Return (x, y) of the center of cell containing provided text 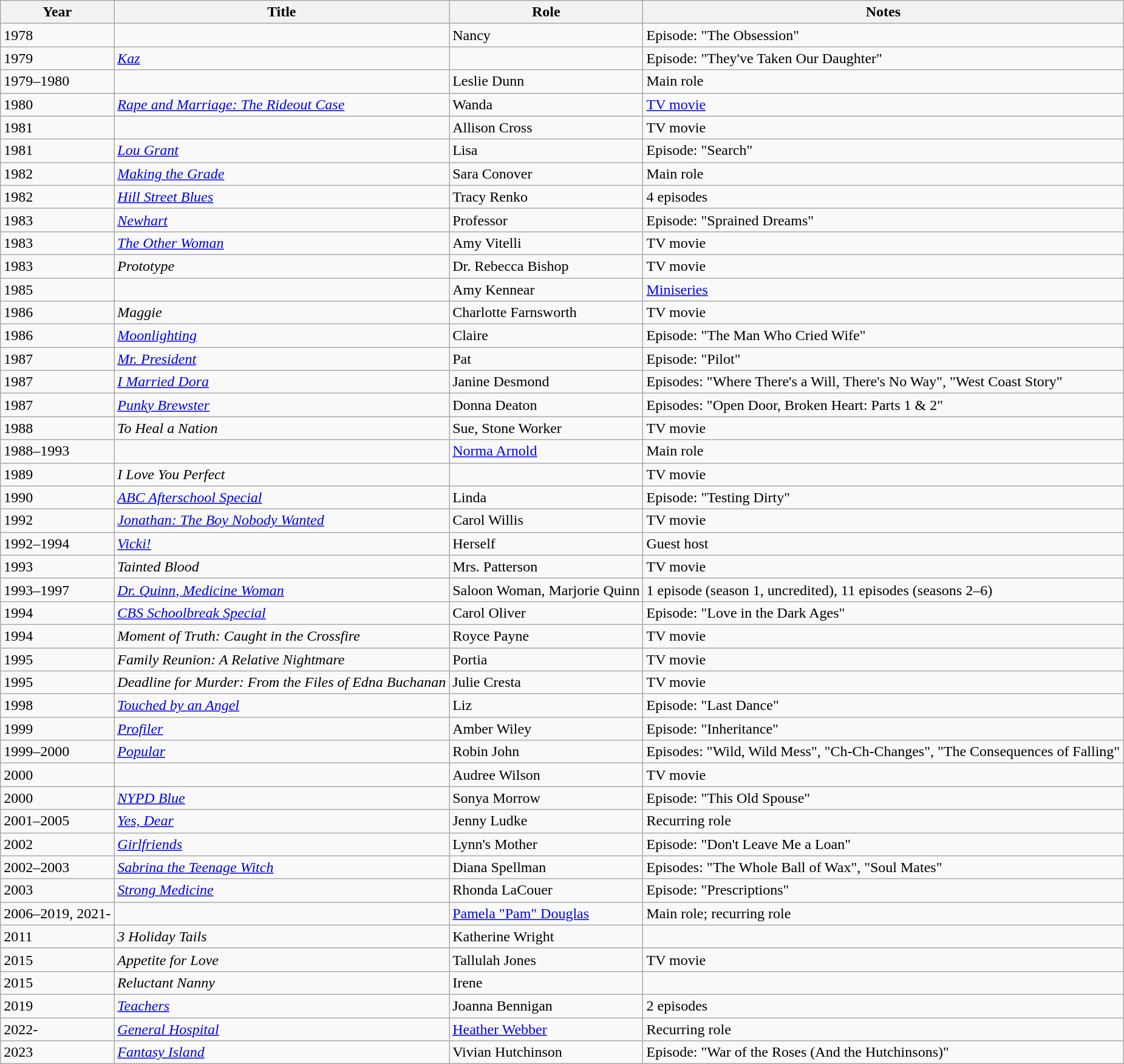
1993–1997 (57, 590)
Title (282, 12)
2 episodes (883, 1006)
1992–1994 (57, 544)
General Hospital (282, 1029)
Amy Vitelli (547, 243)
Allison Cross (547, 128)
Guest host (883, 544)
Punky Brewster (282, 405)
Katherine Wright (547, 936)
Strong Medicine (282, 890)
Jonathan: The Boy Nobody Wanted (282, 520)
Episode: "War of the Roses (And the Hutchinsons)" (883, 1052)
Episode: "This Old Spouse" (883, 798)
Notes (883, 12)
Lou Grant (282, 151)
2011 (57, 936)
Jenny Ludke (547, 821)
Portia (547, 659)
Teachers (282, 1006)
Episode: "Last Dance" (883, 706)
Leslie Dunn (547, 81)
1980 (57, 104)
2003 (57, 890)
Episodes: "The Whole Ball of Wax", "Soul Mates" (883, 867)
Sara Conover (547, 174)
Amber Wiley (547, 729)
Julie Cresta (547, 683)
Claire (547, 336)
Sabrina the Teenage Witch (282, 867)
2001–2005 (57, 821)
1978 (57, 35)
Making the Grade (282, 174)
Rape and Marriage: The Rideout Case (282, 104)
2002 (57, 844)
Robin John (547, 752)
Moonlighting (282, 336)
Episode: "Inheritance" (883, 729)
Herself (547, 544)
Appetite for Love (282, 960)
Miniseries (883, 290)
Episode: "Love in the Dark Ages" (883, 613)
Yes, Dear (282, 821)
Tallulah Jones (547, 960)
ABC Afterschool Special (282, 497)
1989 (57, 474)
1999 (57, 729)
Royce Payne (547, 636)
Episodes: "Wild, Wild Mess", "Ch-Ch-Changes", "The Consequences of Falling" (883, 752)
Moment of Truth: Caught in the Crossfire (282, 636)
Episode: "Sprained Dreams" (883, 220)
1990 (57, 497)
Tracy Renko (547, 197)
Nancy (547, 35)
Episode: "Prescriptions" (883, 890)
2023 (57, 1052)
1979 (57, 58)
Carol Willis (547, 520)
1999–2000 (57, 752)
Family Reunion: A Relative Nightmare (282, 659)
The Other Woman (282, 243)
Profiler (282, 729)
2019 (57, 1006)
3 Holiday Tails (282, 936)
Donna Deaton (547, 405)
Carol Oliver (547, 613)
1988–1993 (57, 451)
Fantasy Island (282, 1052)
NYPD Blue (282, 798)
Mrs. Patterson (547, 567)
Saloon Woman, Marjorie Quinn (547, 590)
1 episode (season 1, uncredited), 11 episodes (seasons 2–6) (883, 590)
Lynn's Mother (547, 844)
1988 (57, 428)
Wanda (547, 104)
Newhart (282, 220)
1992 (57, 520)
Kaz (282, 58)
Joanna Bennigan (547, 1006)
Pat (547, 359)
Maggie (282, 313)
Mr. President (282, 359)
Episode: "Don't Leave Me a Loan" (883, 844)
Tainted Blood (282, 567)
CBS Schoolbreak Special (282, 613)
Girlfriends (282, 844)
Popular (282, 752)
Episode: "Testing Dirty" (883, 497)
Episode: "Pilot" (883, 359)
Amy Kennear (547, 290)
Episode: "Search" (883, 151)
Reluctant Nanny (282, 983)
Year (57, 12)
Pamela "Pam" Douglas (547, 913)
Deadline for Murder: From the Files of Edna Buchanan (282, 683)
Role (547, 12)
Episode: "The Obsession" (883, 35)
Episode: "The Man Who Cried Wife" (883, 336)
Episodes: "Where There's a Will, There's No Way", "West Coast Story" (883, 382)
Irene (547, 983)
Dr. Quinn, Medicine Woman (282, 590)
Audree Wilson (547, 775)
Linda (547, 497)
Charlotte Farnsworth (547, 313)
Lisa (547, 151)
Janine Desmond (547, 382)
2022- (57, 1029)
Episode: "They've Taken Our Daughter" (883, 58)
Dr. Rebecca Bishop (547, 266)
Vivian Hutchinson (547, 1052)
I Love You Perfect (282, 474)
4 episodes (883, 197)
Prototype (282, 266)
1985 (57, 290)
Sue, Stone Worker (547, 428)
1993 (57, 567)
2002–2003 (57, 867)
2006–2019, 2021- (57, 913)
Rhonda LaCouer (547, 890)
Norma Arnold (547, 451)
1979–1980 (57, 81)
Hill Street Blues (282, 197)
1998 (57, 706)
I Married Dora (282, 382)
Touched by an Angel (282, 706)
Diana Spellman (547, 867)
Vicki! (282, 544)
Main role; recurring role (883, 913)
To Heal a Nation (282, 428)
Professor (547, 220)
Episodes: "Open Door, Broken Heart: Parts 1 & 2" (883, 405)
Sonya Morrow (547, 798)
Heather Webber (547, 1029)
Liz (547, 706)
